Search for the cell housing the specified text and yield its (X, Y) center coordinate. 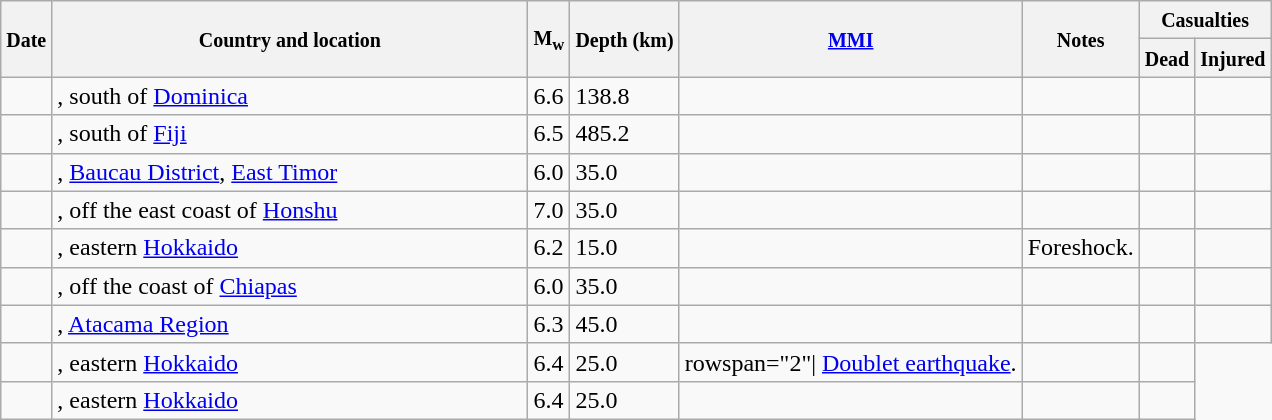
Foreshock. (1080, 248)
138.8 (624, 96)
, off the coast of Chiapas (290, 286)
45.0 (624, 324)
, off the east coast of Honshu (290, 210)
Country and location (290, 39)
MMI (850, 39)
Date (26, 39)
Dead (1167, 58)
, Atacama Region (290, 324)
Casualties (1205, 20)
6.6 (549, 96)
Depth (km) (624, 39)
6.5 (549, 134)
15.0 (624, 248)
485.2 (624, 134)
, south of Dominica (290, 96)
, south of Fiji (290, 134)
6.3 (549, 324)
7.0 (549, 210)
Mw (549, 39)
6.2 (549, 248)
, Baucau District, East Timor (290, 172)
rowspan="2"| Doublet earthquake. (850, 362)
Notes (1080, 39)
Injured (1233, 58)
